Provide the [X, Y] coordinate of the cell's center where the given text is located.  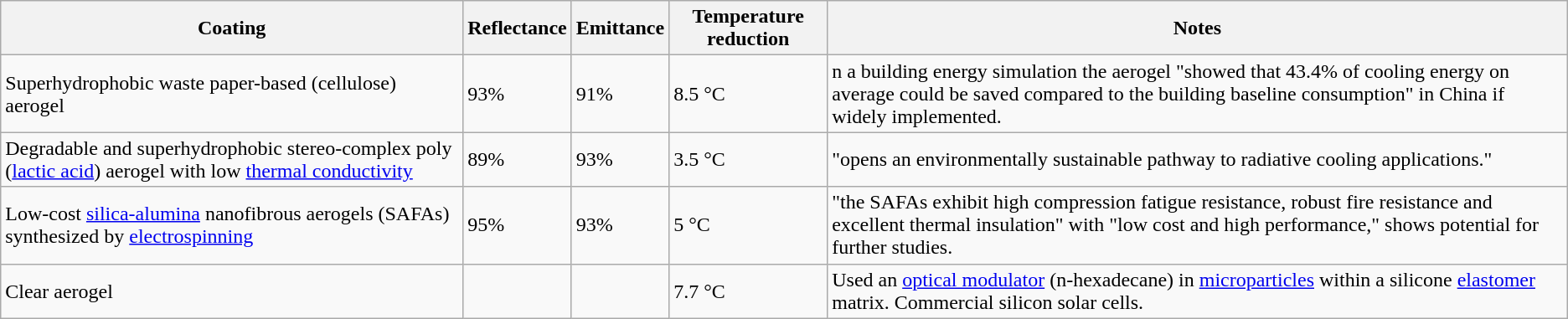
Used an optical modulator (n-hexadecane) in microparticles within a silicone elastomer matrix. Commercial silicon solar cells. [1198, 291]
Low-cost silica-alumina nanofibrous aerogels (SAFAs) synthesized by electrospinning [232, 225]
"opens an environmentally sustainable pathway to radiative cooling applications." [1198, 159]
89% [518, 159]
Notes [1198, 28]
Reflectance [518, 28]
8.5 °C [749, 94]
7.7 °C [749, 291]
3.5 °C [749, 159]
Temperature reduction [749, 28]
Emittance [620, 28]
91% [620, 94]
Superhydrophobic waste paper-based (cellulose) aerogel [232, 94]
Clear aerogel [232, 291]
5 °C [749, 225]
95% [518, 225]
Coating [232, 28]
Degradable and superhydrophobic stereo-complex poly (lactic acid) aerogel with low thermal conductivity [232, 159]
